Search for the cell housing the specified text and yield its [x, y] center coordinate. 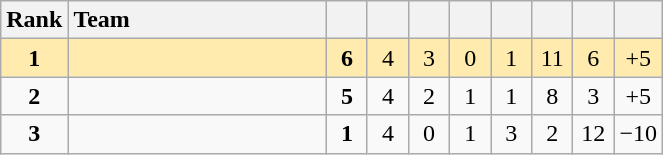
12 [594, 134]
Team [198, 20]
−10 [638, 134]
5 [346, 96]
Rank [34, 20]
11 [552, 58]
8 [552, 96]
